Detect which cell encompasses the target text, then output its [x, y] center coordinate. 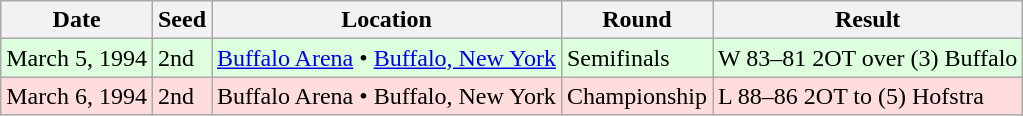
Championship [636, 96]
Result [867, 20]
March 5, 1994 [77, 58]
March 6, 1994 [77, 96]
L 88–86 2OT to (5) Hofstra [867, 96]
Round [636, 20]
Location [387, 20]
W 83–81 2OT over (3) Buffalo [867, 58]
Semifinals [636, 58]
Date [77, 20]
Seed [182, 20]
